Scan for the cell matching the given text and deliver its (x, y) coordinate at center. 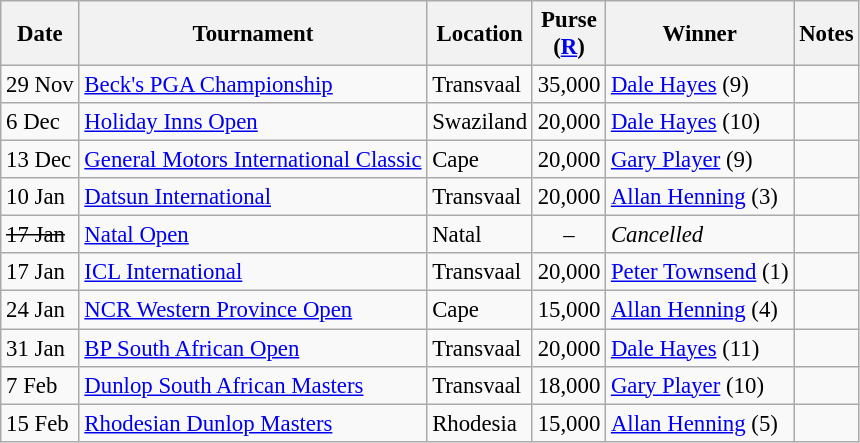
Natal (480, 235)
Location (480, 34)
Dunlop South African Masters (253, 385)
Peter Townsend (1) (700, 273)
Allan Henning (4) (700, 310)
Notes (826, 34)
Date (40, 34)
Allan Henning (5) (700, 423)
Dale Hayes (10) (700, 122)
18,000 (568, 385)
NCR Western Province Open (253, 310)
35,000 (568, 85)
29 Nov (40, 85)
Dale Hayes (11) (700, 348)
Swaziland (480, 122)
Natal Open (253, 235)
Beck's PGA Championship (253, 85)
10 Jan (40, 197)
Cancelled (700, 235)
BP South African Open (253, 348)
ICL International (253, 273)
7 Feb (40, 385)
6 Dec (40, 122)
Gary Player (10) (700, 385)
Gary Player (9) (700, 160)
Winner (700, 34)
General Motors International Classic (253, 160)
13 Dec (40, 160)
Holiday Inns Open (253, 122)
15 Feb (40, 423)
Allan Henning (3) (700, 197)
Datsun International (253, 197)
Rhodesia (480, 423)
Tournament (253, 34)
Rhodesian Dunlop Masters (253, 423)
– (568, 235)
24 Jan (40, 310)
Purse(R) (568, 34)
31 Jan (40, 348)
Dale Hayes (9) (700, 85)
